Search for the cell housing the specified text and yield its [X, Y] center coordinate. 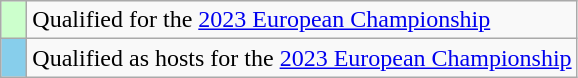
Qualified as hosts for the 2023 European Championship [302, 58]
Qualified for the 2023 European Championship [302, 20]
